Pinpoint the cell where the given text exists, returning its (x, y) midpoint coordinate. 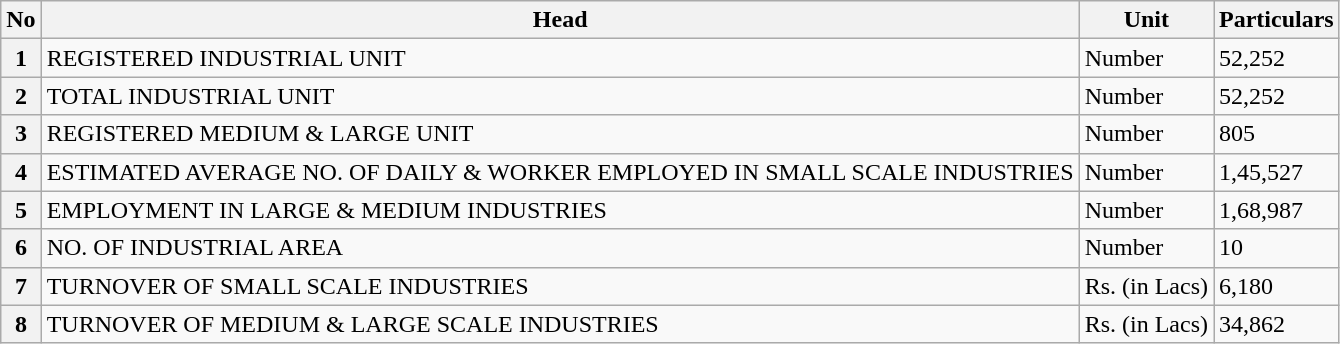
Head (560, 20)
34,862 (1277, 324)
Unit (1146, 20)
10 (1277, 248)
ESTIMATED AVERAGE NO. OF DAILY & WORKER EMPLOYED IN SMALL SCALE INDUSTRIES (560, 172)
3 (21, 134)
TURNOVER OF SMALL SCALE INDUSTRIES (560, 286)
1 (21, 58)
2 (21, 96)
6,180 (1277, 286)
No (21, 20)
1,45,527 (1277, 172)
6 (21, 248)
8 (21, 324)
EMPLOYMENT IN LARGE & MEDIUM INDUSTRIES (560, 210)
REGISTERED INDUSTRIAL UNIT (560, 58)
5 (21, 210)
NO. OF INDUSTRIAL AREA (560, 248)
4 (21, 172)
1,68,987 (1277, 210)
7 (21, 286)
Particulars (1277, 20)
TOTAL INDUSTRIAL UNIT (560, 96)
805 (1277, 134)
REGISTERED MEDIUM & LARGE UNIT (560, 134)
TURNOVER OF MEDIUM & LARGE SCALE INDUSTRIES (560, 324)
